Pinpoint the cell where the given text exists, returning its [x, y] midpoint coordinate. 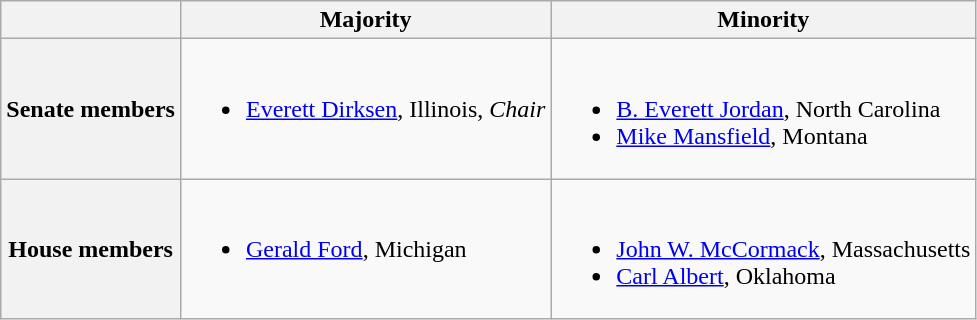
John W. McCormack, MassachusettsCarl Albert, Oklahoma [764, 249]
Everett Dirksen, Illinois, Chair [365, 109]
Gerald Ford, Michigan [365, 249]
House members [91, 249]
Senate members [91, 109]
B. Everett Jordan, North CarolinaMike Mansfield, Montana [764, 109]
Majority [365, 20]
Minority [764, 20]
